Capture the cell that displays the provided text and extract its [x, y] central coordinate. 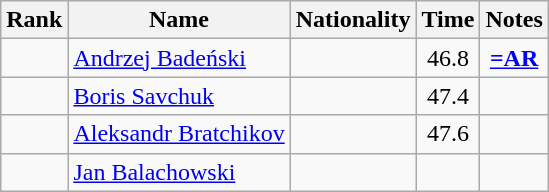
47.4 [448, 96]
Name [179, 20]
46.8 [448, 58]
Nationality [353, 20]
Rank [34, 20]
Time [448, 20]
Boris Savchuk [179, 96]
=AR [514, 58]
Jan Balachowski [179, 172]
Notes [514, 20]
Andrzej Badeński [179, 58]
47.6 [448, 134]
Aleksandr Bratchikov [179, 134]
